Find where the given text appears and provide that cell's center as (X, Y) coordinate. 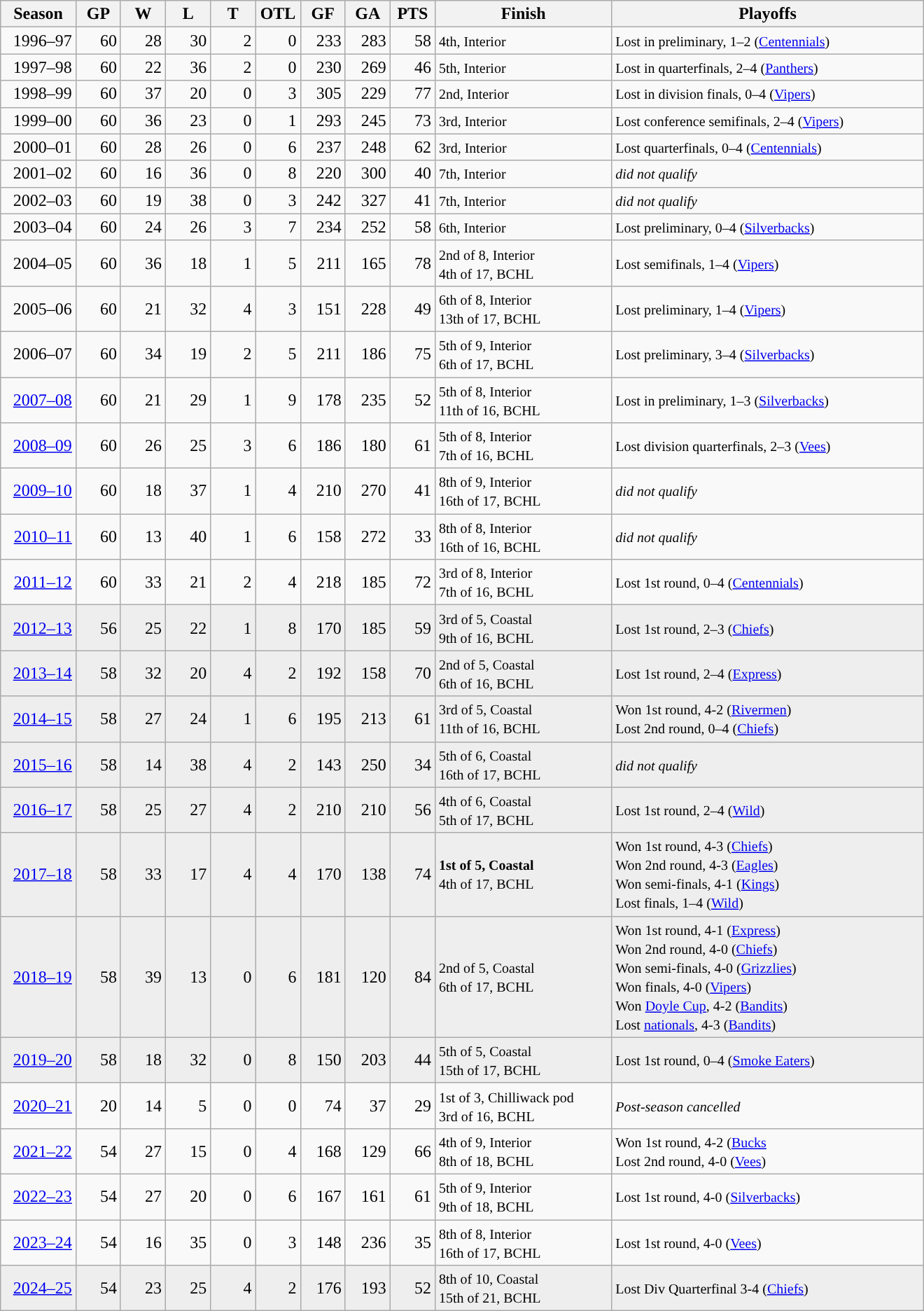
248 (367, 147)
2010–11 (38, 536)
2015–16 (38, 765)
2009–10 (38, 492)
2013–14 (38, 674)
203 (367, 1060)
1st of 3, Chilliwack pod3rd of 16, BCHL (524, 1105)
8th of 8, Interior16th of 17, BCHL (524, 1242)
178 (323, 399)
3rd of 8, Interior7th of 16, BCHL (524, 583)
73 (412, 120)
6th of 8, Interior13th of 17, BCHL (524, 308)
234 (323, 227)
283 (367, 41)
230 (323, 67)
Won 1st round, 4-3 (Chiefs)Won 2nd round, 4-3 (Eagles)Won semi-finals, 4-1 (Kings)Lost finals, 1–4 (Wild) (767, 874)
75 (412, 354)
L (188, 14)
59 (412, 627)
327 (367, 200)
143 (323, 765)
129 (367, 1151)
5th of 8, Interior11th of 16, BCHL (524, 399)
228 (367, 308)
272 (367, 536)
220 (323, 174)
5th of 9, Interior9th of 18, BCHL (524, 1196)
Lost 1st round, 0–4 (Centennials) (767, 583)
242 (323, 200)
237 (323, 147)
7 (278, 227)
Lost in division finals, 0–4 (Vipers) (767, 94)
250 (367, 765)
2nd of 8, Interior4th of 17, BCHL (524, 263)
8th of 9, Interior16th of 17, BCHL (524, 492)
193 (367, 1289)
1999–00 (38, 120)
8th of 10, Coastal15th of 21, BCHL (524, 1289)
78 (412, 263)
4th of 9, Interior8th of 18, BCHL (524, 1151)
2011–12 (38, 583)
300 (367, 174)
Lost preliminary, 1–4 (Vipers) (767, 308)
77 (412, 94)
Lost Div Quarterfinal 3-4 (Chiefs) (767, 1289)
2001–02 (38, 174)
GP (98, 14)
233 (323, 41)
Finish (524, 14)
2012–13 (38, 627)
213 (367, 719)
2007–08 (38, 399)
2021–22 (38, 1151)
9 (278, 399)
84 (412, 976)
1st of 5, Coastal4th of 17, BCHL (524, 874)
OTL (278, 14)
Lost 1st round, 2–4 (Wild) (767, 810)
Lost in quarterfinals, 2–4 (Panthers) (767, 67)
5th of 9, Interior6th of 17, BCHL (524, 354)
4th of 6, Coastal5th of 17, BCHL (524, 810)
2004–05 (38, 263)
GF (323, 14)
Lost preliminary, 3–4 (Silverbacks) (767, 354)
Season (38, 14)
150 (323, 1060)
2017–18 (38, 874)
2006–07 (38, 354)
Won 1st round, 4-2 (BucksLost 2nd round, 4-0 (Vees) (767, 1151)
168 (323, 1151)
161 (367, 1196)
2000–01 (38, 147)
270 (367, 492)
62 (412, 147)
180 (367, 445)
Lost 1st round, 0–4 (Smoke Eaters) (767, 1060)
236 (367, 1242)
218 (323, 583)
192 (323, 674)
229 (367, 94)
245 (367, 120)
2023–24 (38, 1242)
Lost in preliminary, 1–3 (Silverbacks) (767, 399)
4th, Interior (524, 41)
269 (367, 67)
30 (188, 41)
44 (412, 1060)
Lost semifinals, 1–4 (Vipers) (767, 263)
2008–09 (38, 445)
8th of 8, Interior16th of 16, BCHL (524, 536)
2020–21 (38, 1105)
Lost 1st round, 4-0 (Vees) (767, 1242)
2022–23 (38, 1196)
5th of 5, Coastal15th of 17, BCHL (524, 1060)
167 (323, 1196)
46 (412, 67)
252 (367, 227)
138 (367, 874)
148 (323, 1242)
Lost in preliminary, 1–2 (Centennials) (767, 41)
Lost division quarterfinals, 2–3 (Vees) (767, 445)
17 (188, 874)
GA (367, 14)
2003–04 (38, 227)
2nd of 5, Coastal6th of 16, BCHL (524, 674)
2014–15 (38, 719)
2nd of 5, Coastal6th of 17, BCHL (524, 976)
6th, Interior (524, 227)
Post-season cancelled (767, 1105)
T (233, 14)
Lost 1st round, 2–3 (Chiefs) (767, 627)
195 (323, 719)
66 (412, 1151)
Lost preliminary, 0–4 (Silverbacks) (767, 227)
305 (323, 94)
1998–99 (38, 94)
2024–25 (38, 1289)
W (143, 14)
2nd, Interior (524, 94)
PTS (412, 14)
151 (323, 308)
3rd of 5, Coastal9th of 16, BCHL (524, 627)
Lost 1st round, 2–4 (Express) (767, 674)
39 (143, 976)
49 (412, 308)
1997–98 (38, 67)
1996–97 (38, 41)
2016–17 (38, 810)
2005–06 (38, 308)
2018–19 (38, 976)
5th, Interior (524, 67)
Playoffs (767, 14)
72 (412, 583)
293 (323, 120)
Lost 1st round, 4-0 (Silverbacks) (767, 1196)
3rd of 5, Coastal11th of 16, BCHL (524, 719)
Won 1st round, 4-2 (Rivermen)Lost 2nd round, 0–4 (Chiefs) (767, 719)
235 (367, 399)
70 (412, 674)
5th of 6, Coastal16th of 17, BCHL (524, 765)
Lost conference semifinals, 2–4 (Vipers) (767, 120)
2019–20 (38, 1060)
176 (323, 1289)
165 (367, 263)
120 (367, 976)
181 (323, 976)
5th of 8, Interior7th of 16, BCHL (524, 445)
2002–03 (38, 200)
Lost quarterfinals, 0–4 (Centennials) (767, 147)
15 (188, 1151)
